Identify which cell holds the provided text, then report its [x, y] central coordinate. 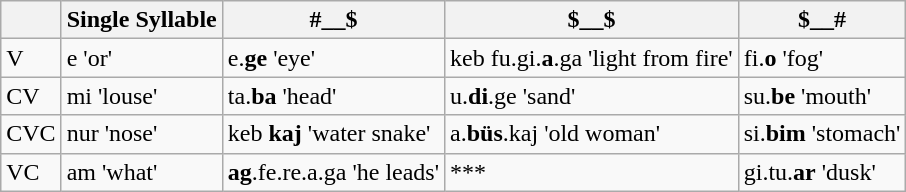
am 'what' [142, 172]
ta.ba 'head' [333, 96]
mi 'louse' [142, 96]
*** [592, 172]
fi.o 'fog' [822, 58]
e.ge 'eye' [333, 58]
si.bim 'stomach' [822, 134]
u.di.ge 'sand' [592, 96]
su.be 'mouth' [822, 96]
nur 'nose' [142, 134]
$__$ [592, 20]
gi.tu.ar 'dusk' [822, 172]
CVC [31, 134]
keb fu.gi.a.ga 'light from fire' [592, 58]
keb kaj 'water snake' [333, 134]
#__$ [333, 20]
a.büs.kaj 'old woman' [592, 134]
ag.fe.re.a.ga 'he leads' [333, 172]
Single Syllable [142, 20]
V [31, 58]
CV [31, 96]
e 'or' [142, 58]
VC [31, 172]
$__# [822, 20]
